Search for the cell housing the specified text and yield its [X, Y] center coordinate. 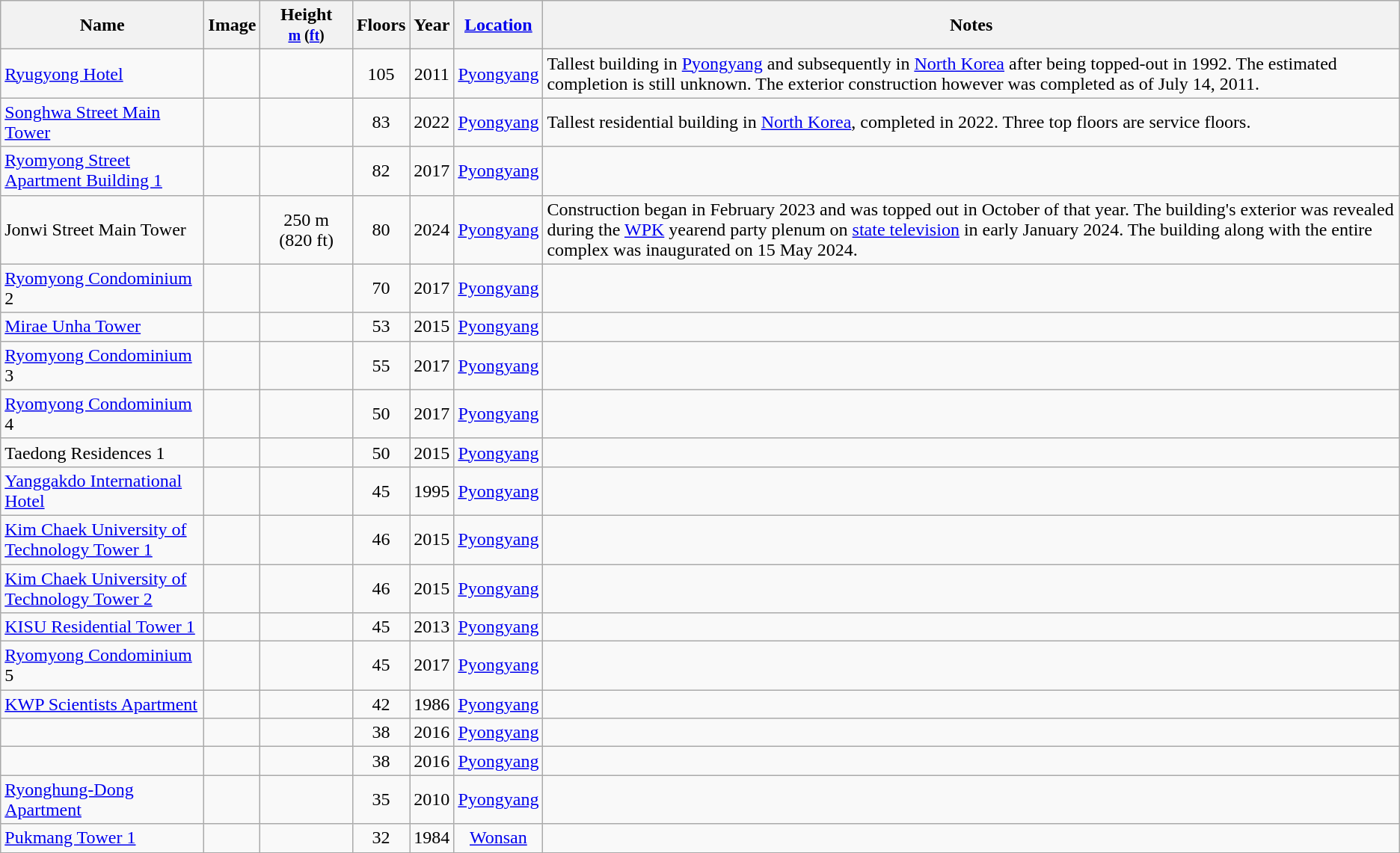
55 [381, 365]
35 [381, 800]
Heightm (ft) [307, 25]
Ryomyong Condominium 2 [102, 289]
Floors [381, 25]
2022 [432, 123]
83 [381, 123]
Kim Chaek University of Technology Tower 1 [102, 540]
42 [381, 704]
1986 [432, 704]
Pukmang Tower 1 [102, 838]
Wonsan [498, 838]
Ryugyong Hotel [102, 73]
Ryomyong Condominium 3 [102, 365]
1984 [432, 838]
105 [381, 73]
Ryomyong Condominium 4 [102, 414]
1995 [432, 490]
82 [381, 170]
Yanggakdo International Hotel [102, 490]
2013 [432, 627]
KWP Scientists Apartment [102, 704]
Taedong Residences 1 [102, 452]
Songhwa Street Main Tower [102, 123]
Name [102, 25]
Tallest residential building in North Korea, completed in 2022. Three top floors are service floors. [971, 123]
Location [498, 25]
Ryonghung-Dong Apartment [102, 800]
Notes [971, 25]
Jonwi Street Main Tower [102, 230]
Ryomyong Condominium 5 [102, 665]
2011 [432, 73]
80 [381, 230]
2024 [432, 230]
Kim Chaek University of Technology Tower 2 [102, 588]
53 [381, 327]
2010 [432, 800]
KISU Residential Tower 1 [102, 627]
Year [432, 25]
Ryomyong Street Apartment Building 1 [102, 170]
32 [381, 838]
250 m (820 ft) [307, 230]
Image [232, 25]
Mirae Unha Tower [102, 327]
70 [381, 289]
